For the text-containing cell, return its midpoint in [X, Y] coordinate format. 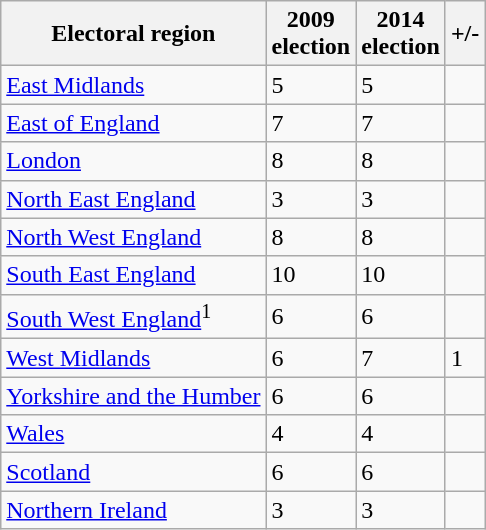
+/- [464, 34]
2009election [311, 34]
Yorkshire and the Humber [134, 396]
1 [464, 358]
East of England [134, 123]
London [134, 161]
East Midlands [134, 85]
North East England [134, 199]
Wales [134, 434]
Scotland [134, 472]
2014election [401, 34]
Northern Ireland [134, 510]
South East England [134, 275]
South West England1 [134, 316]
West Midlands [134, 358]
Electoral region [134, 34]
North West England [134, 237]
